Search for the cell housing the specified text and yield its [x, y] center coordinate. 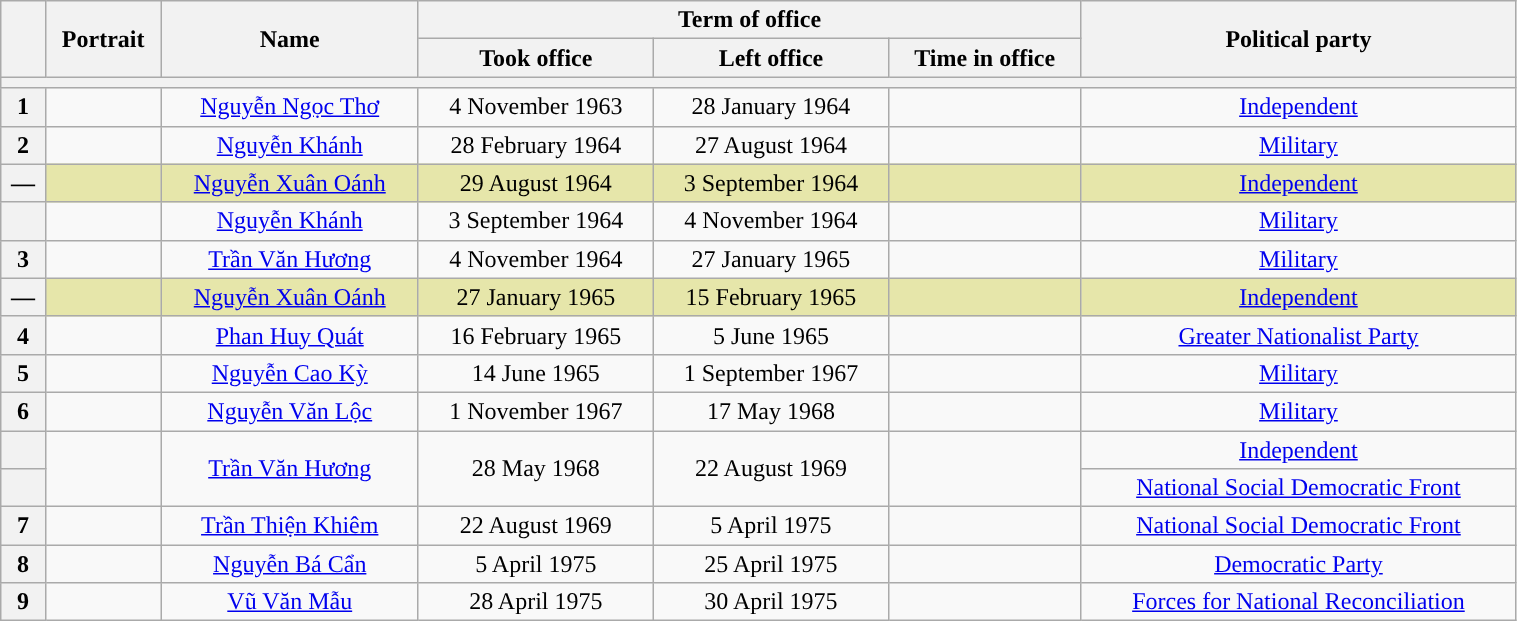
14 June 1965 [536, 373]
1 September 1967 [770, 373]
7 [23, 526]
Left office [770, 58]
5 June 1965 [770, 335]
Nguyễn Văn Lộc [290, 411]
15 February 1965 [770, 297]
17 May 1968 [770, 411]
Vũ Văn Mẫu [290, 602]
6 [23, 411]
Nguyễn Bá Cẩn [290, 564]
29 August 1964 [536, 183]
5 [23, 373]
Trần Thiện Khiêm [290, 526]
28 May 1968 [536, 468]
Took office [536, 58]
Democratic Party [1298, 564]
Greater Nationalist Party [1298, 335]
28 January 1964 [770, 107]
Political party [1298, 39]
28 February 1964 [536, 145]
16 February 1965 [536, 335]
9 [23, 602]
Phan Huy Quát [290, 335]
Time in office [985, 58]
25 April 1975 [770, 564]
28 April 1975 [536, 602]
1 November 1967 [536, 411]
8 [23, 564]
Forces for National Reconciliation [1298, 602]
Term of office [750, 20]
27 August 1964 [770, 145]
1 [23, 107]
4 November 1963 [536, 107]
Nguyễn Ngọc Thơ [290, 107]
30 April 1975 [770, 602]
2 [23, 145]
4 [23, 335]
Nguyễn Cao Kỳ [290, 373]
Name [290, 39]
Portrait [103, 39]
3 [23, 259]
